Return the (x, y) coordinate for the center point of the cell that contains the specified text.  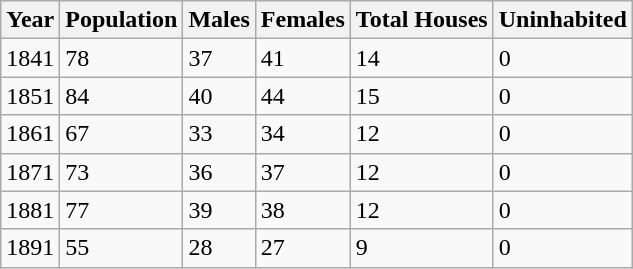
1861 (30, 134)
77 (122, 210)
9 (422, 248)
14 (422, 58)
Population (122, 20)
1881 (30, 210)
1851 (30, 96)
15 (422, 96)
Males (219, 20)
Year (30, 20)
Uninhabited (562, 20)
28 (219, 248)
73 (122, 172)
67 (122, 134)
39 (219, 210)
44 (302, 96)
1841 (30, 58)
84 (122, 96)
40 (219, 96)
Females (302, 20)
55 (122, 248)
78 (122, 58)
Total Houses (422, 20)
38 (302, 210)
1891 (30, 248)
27 (302, 248)
36 (219, 172)
1871 (30, 172)
33 (219, 134)
34 (302, 134)
41 (302, 58)
